Extract the [X, Y] coordinate from the center of the cell holding the provided text.  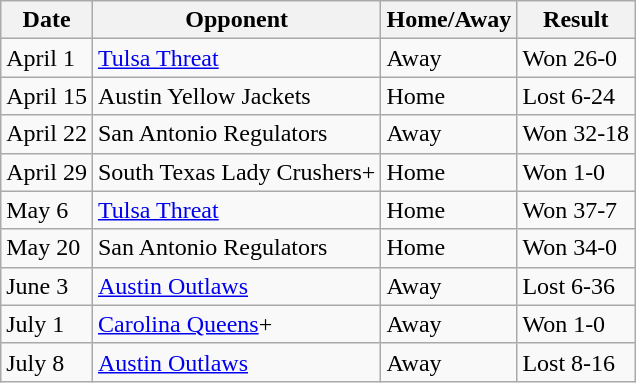
Austin Yellow Jackets [236, 96]
May 6 [47, 210]
Carolina Queens+ [236, 324]
Result [576, 20]
April 1 [47, 58]
Lost 6-36 [576, 286]
Won 37-7 [576, 210]
Won 32-18 [576, 134]
May 20 [47, 248]
June 3 [47, 286]
Date [47, 20]
Won 34-0 [576, 248]
April 29 [47, 172]
Lost 8-16 [576, 362]
April 15 [47, 96]
July 1 [47, 324]
South Texas Lady Crushers+ [236, 172]
Opponent [236, 20]
July 8 [47, 362]
Lost 6-24 [576, 96]
Won 26-0 [576, 58]
Home/Away [449, 20]
April 22 [47, 134]
